Search for the cell housing the specified text and yield its [X, Y] center coordinate. 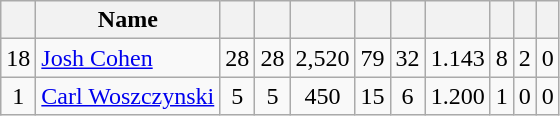
2 [524, 58]
79 [372, 58]
450 [322, 96]
18 [18, 58]
32 [408, 58]
2,520 [322, 58]
8 [502, 58]
Josh Cohen [128, 58]
15 [372, 96]
1.143 [458, 58]
1.200 [458, 96]
6 [408, 96]
Carl Woszczynski [128, 96]
Name [128, 20]
